Return (X, Y) of the center of cell containing provided text 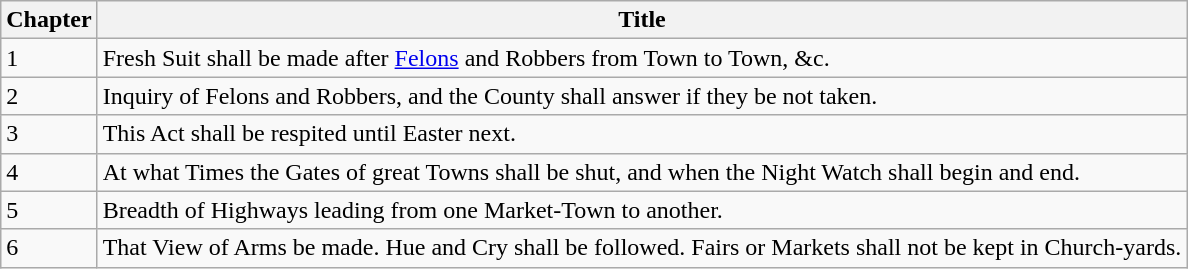
5 (49, 210)
Inquiry of Felons and Robbers, and the County shall answer if they be not taken. (642, 96)
Breadth of Highways leading from one Market-Town to another. (642, 210)
1 (49, 58)
Title (642, 20)
That View of Arms be made. Hue and Cry shall be followed. Fairs or Markets shall not be kept in Church-yards. (642, 248)
3 (49, 134)
4 (49, 172)
Fresh Suit shall be made after Felons and Robbers from Town to Town, &c. (642, 58)
6 (49, 248)
2 (49, 96)
This Act shall be respited until Easter next. (642, 134)
Chapter (49, 20)
At what Times the Gates of great Towns shall be shut, and when the Night Watch shall begin and end. (642, 172)
